Pinpoint the cell where the given text exists, returning its [X, Y] midpoint coordinate. 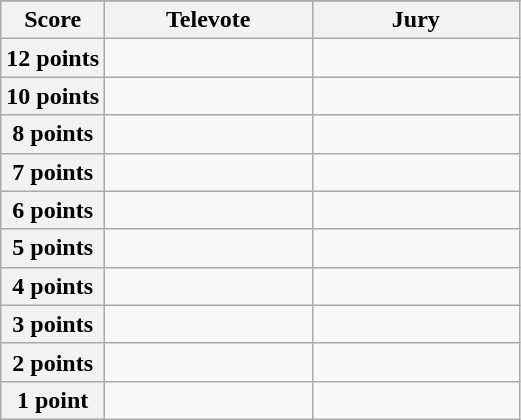
Televote [209, 20]
4 points [53, 286]
12 points [53, 58]
2 points [53, 362]
5 points [53, 248]
Jury [416, 20]
1 point [53, 400]
6 points [53, 210]
10 points [53, 96]
3 points [53, 324]
7 points [53, 172]
Score [53, 20]
8 points [53, 134]
